Find where the given text appears and provide that cell's center as [X, Y] coordinate. 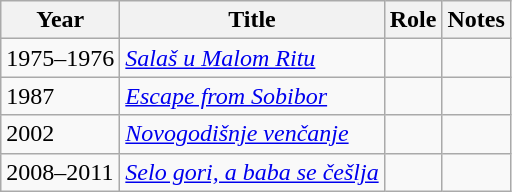
2002 [60, 134]
1975–1976 [60, 58]
Role [413, 20]
Title [252, 20]
Year [60, 20]
Escape from Sobibor [252, 96]
Notes [476, 20]
2008–2011 [60, 172]
Novogodišnje venčanje [252, 134]
1987 [60, 96]
Selo gori, a baba se češlja [252, 172]
Salaš u Malom Ritu [252, 58]
